Detect which cell encompasses the target text, then output its [X, Y] center coordinate. 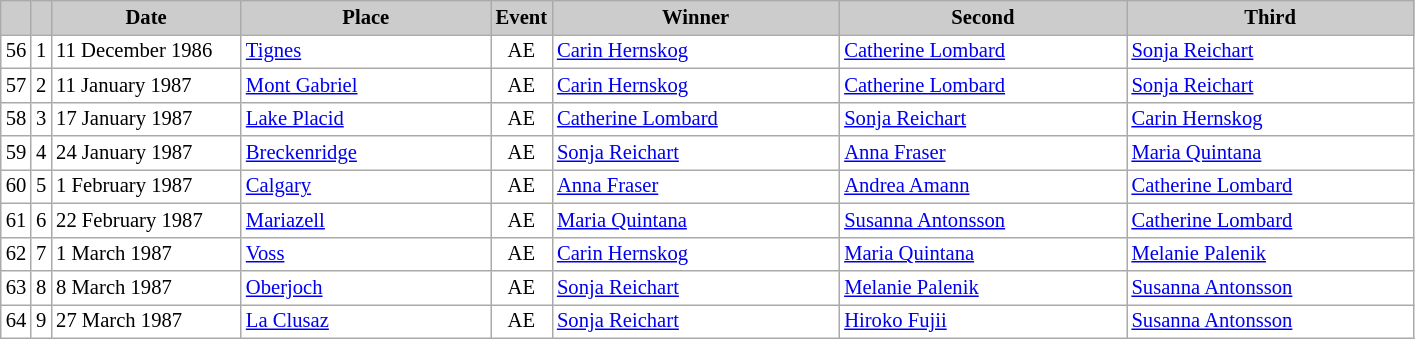
9 [41, 321]
Place [366, 17]
64 [16, 321]
57 [16, 85]
59 [16, 153]
3 [41, 119]
62 [16, 254]
5 [41, 186]
61 [16, 220]
Oberjoch [366, 287]
8 March 1987 [146, 287]
7 [41, 254]
Calgary [366, 186]
11 January 1987 [146, 85]
22 February 1987 [146, 220]
8 [41, 287]
2 [41, 85]
60 [16, 186]
11 December 1986 [146, 51]
1 February 1987 [146, 186]
17 January 1987 [146, 119]
56 [16, 51]
Date [146, 17]
Tignes [366, 51]
La Clusaz [366, 321]
58 [16, 119]
24 January 1987 [146, 153]
4 [41, 153]
Lake Placid [366, 119]
Mont Gabriel [366, 85]
Breckenridge [366, 153]
Voss [366, 254]
Hiroko Fujii [982, 321]
Mariazell [366, 220]
6 [41, 220]
Event [522, 17]
Second [982, 17]
27 March 1987 [146, 321]
1 [41, 51]
63 [16, 287]
Andrea Amann [982, 186]
1 March 1987 [146, 254]
Third [1270, 17]
Winner [696, 17]
